Output the (x, y) coordinate of the center of the cell containing the given text.  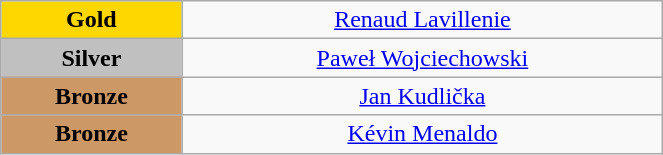
Renaud Lavillenie (422, 20)
Kévin Menaldo (422, 134)
Jan Kudlička (422, 96)
Paweł Wojciechowski (422, 58)
Gold (92, 20)
Silver (92, 58)
